Search for the cell housing the specified text and yield its [X, Y] center coordinate. 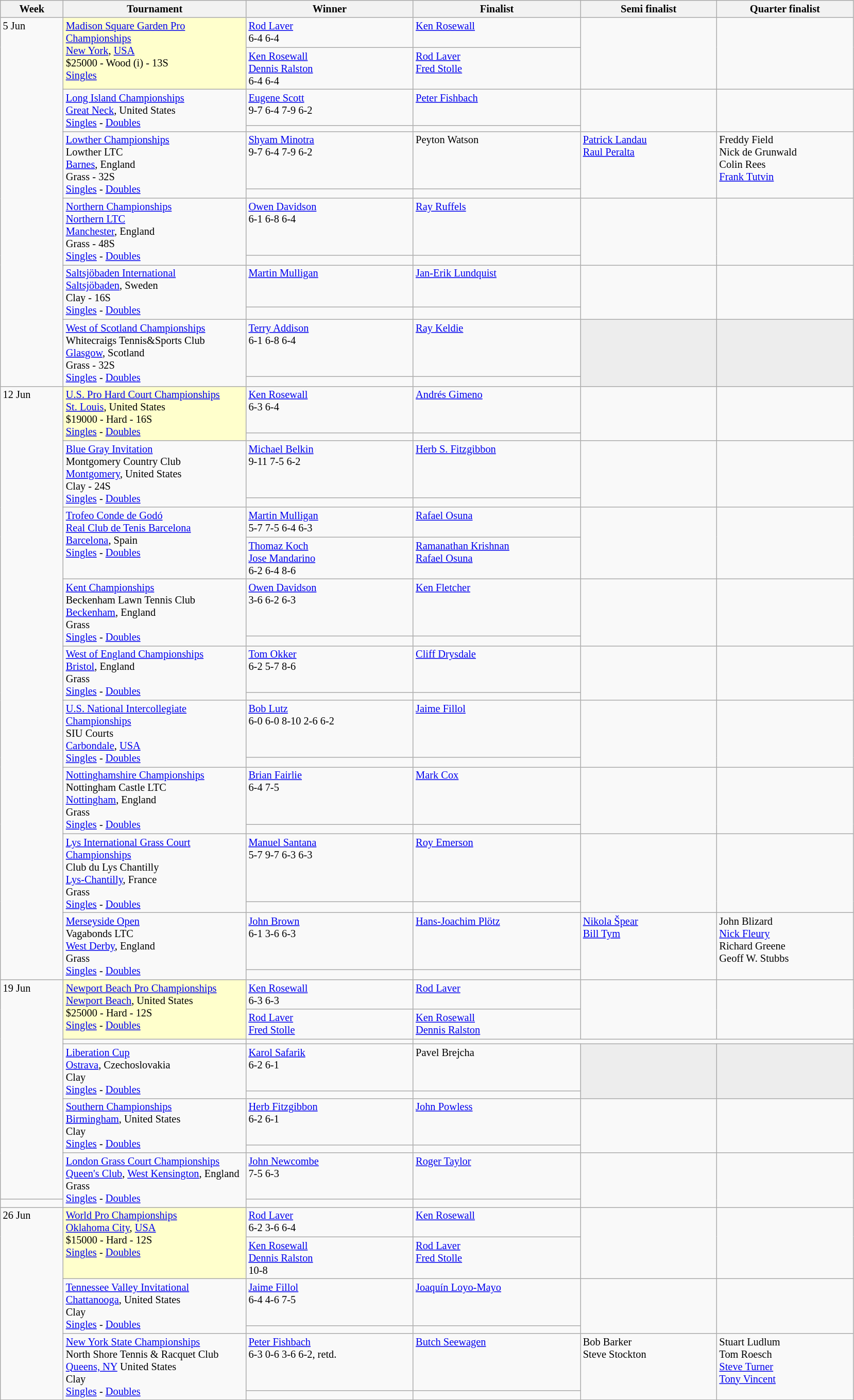
Rod Laver6-2 3-6 6-4 [330, 1222]
Winner [330, 9]
Martin Mulligan5-7 7-5 6-4 6-3 [330, 522]
Rod Laver6-4 6-4 [330, 32]
Mark Cox [497, 795]
Tennessee Valley InvitationalChattanooga, United StatesClaySingles - Doubles [155, 1306]
Ray Ruffels [497, 227]
Freddy Field Nick de Grunwald Colin Rees Frank Tutvin [785, 165]
Northern ChampionshipsNorthern LTCManchester, EnglandGrass - 48SSingles - Doubles [155, 232]
Newport Beach Pro ChampionshipsNewport Beach, United States$25000 - Hard - 12SSingles - Doubles [155, 1009]
Jaime Fillol [497, 729]
Ken Fletcher [497, 608]
Finalist [497, 9]
12 Jun [32, 683]
Roger Taylor [497, 1176]
Martin Mulligan [330, 286]
Blue Gray InvitationMontgomery Country ClubMontgomery, United StatesClay - 24SSingles - Doubles [155, 474]
Andrés Gimeno [497, 409]
Rafael Osuna [497, 522]
Trofeo Conde de GodóReal Club de Tenis BarcelonaBarcelona, SpainSingles - Doubles [155, 543]
Patrick Landau Raul Peralta [649, 165]
Madison Square Garden Pro ChampionshipsNew York, USA$25000 - Wood (i) - 13SSingles [155, 54]
Nikola Špear Bill Tym [649, 946]
Nottinghamshire Championships Nottingham Castle LTCNottingham, EnglandGrassSingles - Doubles [155, 800]
Bob Barker Steve Stockton [649, 1367]
Peyton Watson [497, 160]
Ken Rosewall6-3 6-4 [330, 409]
Eugene Scott9-7 6-4 7-9 6-2 [330, 107]
Brian Fairlie6-4 7-5 [330, 795]
Lowther ChampionshipsLowther LTCBarnes, EnglandGrass - 32SSingles - Doubles [155, 165]
Terry Addison6-1 6-8 6-4 [330, 348]
Bob Lutz6-0 6-0 8-10 2-6 6-2 [330, 729]
Ken Rosewall Dennis Ralston [497, 1024]
Joaquín Loyo-Mayo [497, 1302]
Ken Rosewall Dennis Ralston6-4 6-4 [330, 68]
West of England Championships Bristol, EnglandGrassSingles - Doubles [155, 673]
Ken Rosewall Dennis Ralston10-8 [330, 1258]
Peter Fishbach [497, 107]
U.S. National Intercollegiate ChampionshipsSIU Courts Carbondale, USASingles - Doubles [155, 734]
John Brown6-1 3-6 6-3 [330, 941]
Semi finalist [649, 9]
Merseyside OpenVagabonds LTCWest Derby, EnglandGrassSingles - Doubles [155, 946]
Roy Emerson [497, 868]
26 Jun [32, 1304]
World Pro ChampionshipsOklahoma City, USA$15000 - Hard - 12SSingles - Doubles [155, 1243]
John Blizard Nick Fleury Richard Greene Geoff W. Stubbs [785, 946]
Butch Seewagen [497, 1361]
U.S. Pro Hard Court ChampionshipsSt. Louis, United States$19000 - Hard - 16SSingles - Doubles [155, 413]
London Grass Court ChampionshipsQueen's Club, West Kensington, EnglandGrassSingles - Doubles [155, 1180]
Jaime Fillol6-4 4-6 7-5 [330, 1302]
West of Scotland ChampionshipsWhitecraigs Tennis&Sports Club Glasgow, ScotlandGrass - 32SSingles - Doubles [155, 353]
Ken Rosewall6-3 6-3 [330, 994]
Rod Laver [497, 994]
Cliff Drysdale [497, 669]
Manuel Santana5-7 9-7 6-3 6-3 [330, 868]
Karol Safarik6-2 6-1 [330, 1067]
Saltsjöbaden InternationalSaltsjöbaden, SwedenClay - 16SSingles - Doubles [155, 292]
Liberation CupOstrava, CzechoslovakiaClaySingles - Doubles [155, 1071]
John Powless [497, 1121]
Stuart Ludlum Tom Roesch Steve Turner Tony Vincent [785, 1367]
Herb S. Fitzgibbon [497, 469]
Jan-Erik Lundquist [497, 286]
Lys International Grass Court ChampionshipsClub du Lys ChantillyLys-Chantilly, FranceGrassSingles - Doubles [155, 873]
Tom Okker6-2 5-7 8-6 [330, 669]
John Newcombe7-5 6-3 [330, 1176]
Peter Fishbach6-3 0-6 3-6 6-2, retd. [330, 1361]
Hans-Joachim Plötz [497, 941]
Shyam Minotra9-7 6-4 7-9 6-2 [330, 160]
Pavel Brejcha [497, 1067]
Herb Fitzgibbon6-2 6-1 [330, 1121]
Ramanathan Krishnan Rafael Osuna [497, 558]
Michael Belkin9-11 7-5 6-2 [330, 469]
Kent ChampionshipsBeckenham Lawn Tennis ClubBeckenham, EnglandGrassSingles - Doubles [155, 612]
Quarter finalist [785, 9]
Ray Keldie [497, 348]
Thomaz Koch Jose Mandarino6-2 6-4 8-6 [330, 558]
5 Jun [32, 202]
Long Island ChampionshipsGreat Neck, United StatesSingles - Doubles [155, 110]
Southern ChampionshipsBirmingham, United StatesClaySingles - Doubles [155, 1126]
Week [32, 9]
New York State ChampionshipsNorth Shore Tennis & Racquet Club Queens, NY United StatesClaySingles - Doubles [155, 1367]
Tournament [155, 9]
Owen Davidson3-6 6-2 6-3 [330, 608]
Owen Davidson6-1 6-8 6-4 [330, 227]
19 Jun [32, 1090]
